For the text-containing cell, return its midpoint in (x, y) coordinate format. 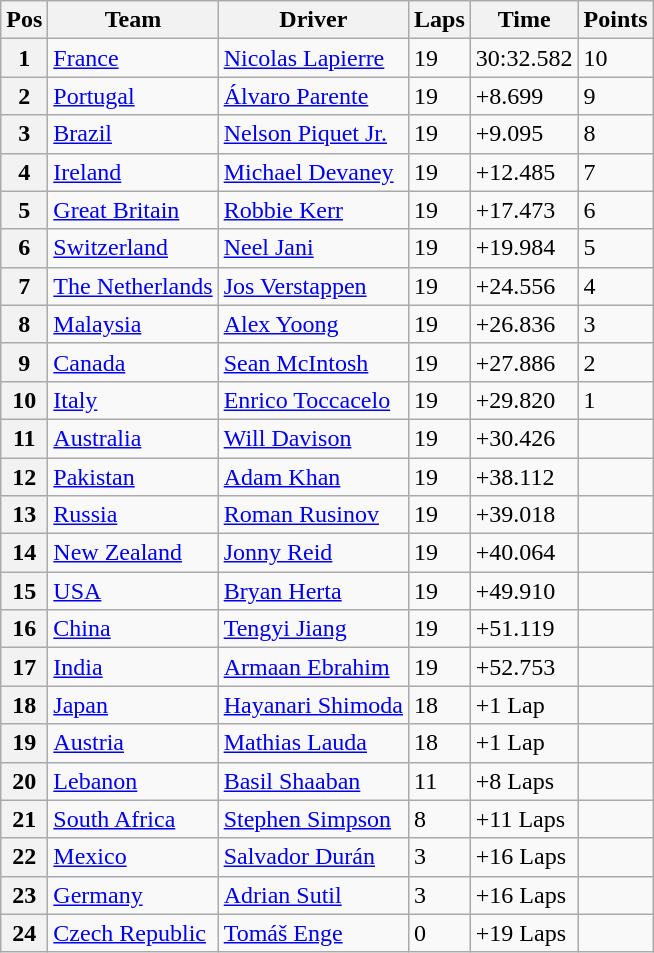
+30.426 (524, 438)
Laps (440, 20)
24 (24, 933)
Great Britain (133, 210)
Sean McIntosh (313, 362)
12 (24, 477)
17 (24, 667)
Brazil (133, 134)
China (133, 629)
Austria (133, 743)
Mathias Lauda (313, 743)
Team (133, 20)
+8 Laps (524, 781)
Driver (313, 20)
Czech Republic (133, 933)
+39.018 (524, 515)
0 (440, 933)
Australia (133, 438)
USA (133, 591)
Italy (133, 400)
+24.556 (524, 286)
13 (24, 515)
Bryan Herta (313, 591)
Canada (133, 362)
Basil Shaaban (313, 781)
+51.119 (524, 629)
Pakistan (133, 477)
+17.473 (524, 210)
Hayanari Shimoda (313, 705)
Nicolas Lapierre (313, 58)
+19.984 (524, 248)
Tengyi Jiang (313, 629)
Mexico (133, 857)
Pos (24, 20)
India (133, 667)
+40.064 (524, 553)
Japan (133, 705)
Michael Devaney (313, 172)
Nelson Piquet Jr. (313, 134)
Will Davison (313, 438)
Jonny Reid (313, 553)
Alex Yoong (313, 324)
Ireland (133, 172)
Time (524, 20)
+8.699 (524, 96)
Adam Khan (313, 477)
Roman Rusinov (313, 515)
Robbie Kerr (313, 210)
New Zealand (133, 553)
Germany (133, 895)
23 (24, 895)
+38.112 (524, 477)
The Netherlands (133, 286)
+29.820 (524, 400)
Tomáš Enge (313, 933)
+12.485 (524, 172)
22 (24, 857)
30:32.582 (524, 58)
14 (24, 553)
Salvador Durán (313, 857)
20 (24, 781)
Lebanon (133, 781)
Malaysia (133, 324)
+49.910 (524, 591)
+11 Laps (524, 819)
France (133, 58)
16 (24, 629)
Jos Verstappen (313, 286)
Switzerland (133, 248)
21 (24, 819)
Armaan Ebrahim (313, 667)
+19 Laps (524, 933)
+27.886 (524, 362)
Russia (133, 515)
+9.095 (524, 134)
Enrico Toccacelo (313, 400)
Portugal (133, 96)
Adrian Sutil (313, 895)
Álvaro Parente (313, 96)
Points (616, 20)
Neel Jani (313, 248)
South Africa (133, 819)
Stephen Simpson (313, 819)
+52.753 (524, 667)
+26.836 (524, 324)
15 (24, 591)
